From the cell containing the given text, extract its center point as (X, Y) coordinate. 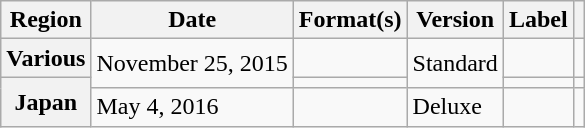
Standard (455, 64)
Format(s) (350, 20)
November 25, 2015 (192, 64)
Version (455, 20)
Region (46, 20)
Deluxe (455, 107)
Date (192, 20)
Label (538, 20)
Various (46, 58)
Japan (46, 102)
May 4, 2016 (192, 107)
